Return the (X, Y) coordinate for the center point of the cell that contains the specified text.  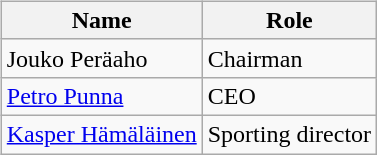
Sporting director (289, 134)
CEO (289, 96)
Petro Punna (102, 96)
Kasper Hämäläinen (102, 134)
Jouko Peräaho (102, 58)
Chairman (289, 58)
Role (289, 20)
Name (102, 20)
